Find where the given text appears and provide that cell's center as [x, y] coordinate. 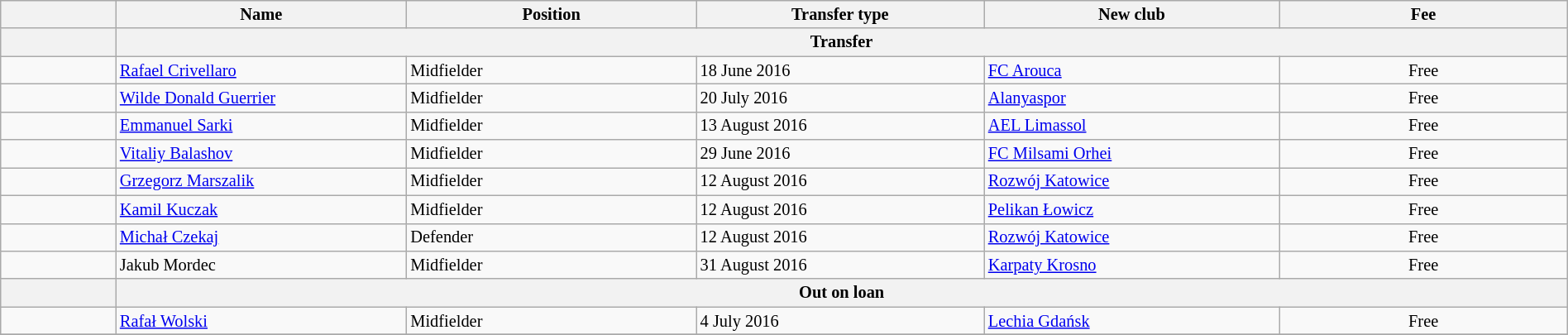
Jakub Mordec [261, 265]
Rafał Wolski [261, 321]
Defender [551, 237]
Position [551, 14]
29 June 2016 [840, 154]
20 July 2016 [840, 98]
18 June 2016 [840, 70]
Name [261, 14]
Kamil Kuczak [261, 209]
FC Milsami Orhei [1131, 154]
13 August 2016 [840, 126]
Grzegorz Marszalik [261, 181]
Karpaty Krosno [1131, 265]
Fee [1423, 14]
Michał Czekaj [261, 237]
FC Arouca [1131, 70]
Vitaliy Balashov [261, 154]
Transfer [842, 42]
Rafael Crivellaro [261, 70]
31 August 2016 [840, 265]
Pelikan Łowicz [1131, 209]
AEL Limassol [1131, 126]
Out on loan [842, 293]
Lechia Gdańsk [1131, 321]
Alanyaspor [1131, 98]
Wilde Donald Guerrier [261, 98]
Emmanuel Sarki [261, 126]
4 July 2016 [840, 321]
New club [1131, 14]
Transfer type [840, 14]
